For the text-containing cell, return its midpoint in [X, Y] coordinate format. 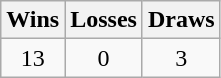
Draws [181, 20]
3 [181, 58]
Wins [33, 20]
13 [33, 58]
0 [104, 58]
Losses [104, 20]
